For the text-containing cell, return its midpoint in (X, Y) coordinate format. 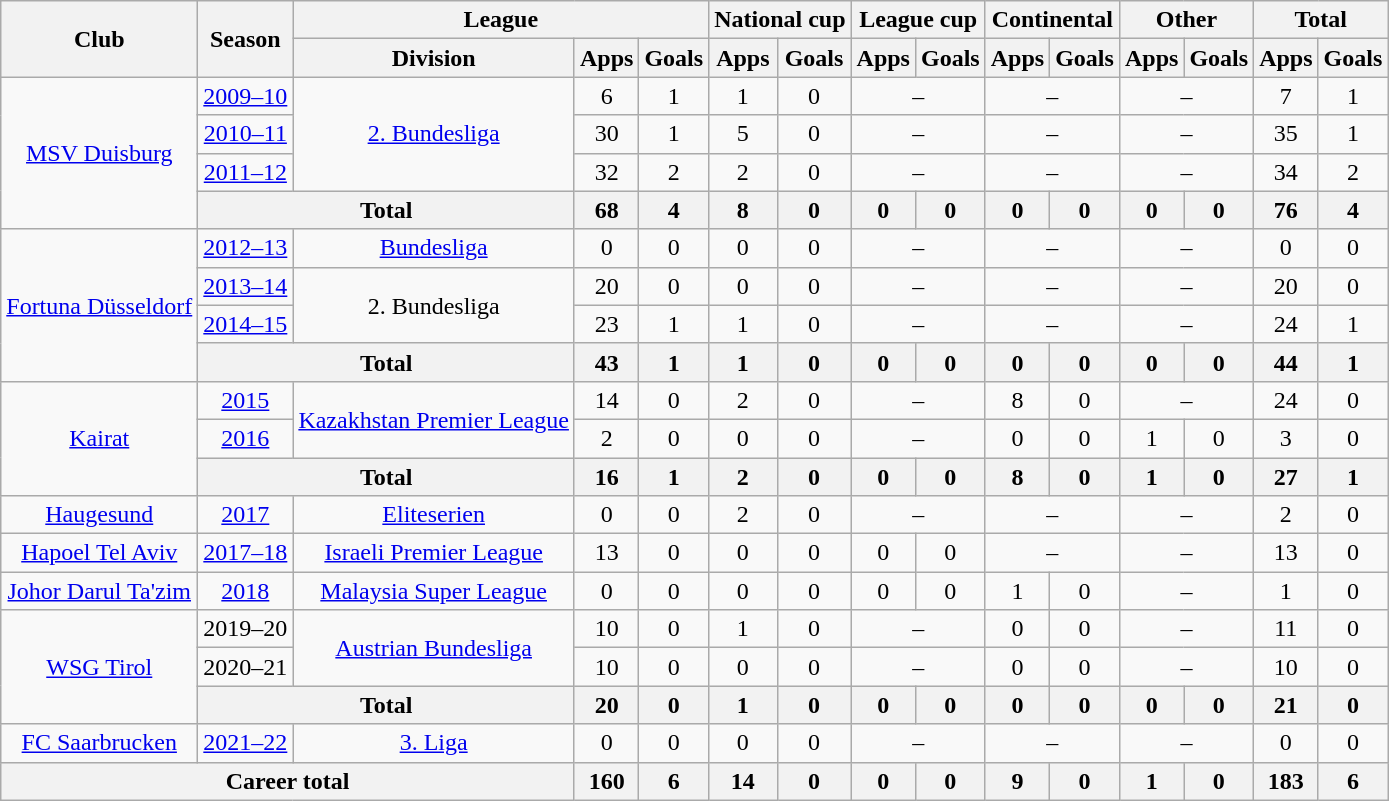
2019–20 (246, 629)
MSV Duisburg (100, 153)
2015 (246, 400)
Eliteserien (434, 515)
44 (1286, 362)
2021–22 (246, 743)
160 (606, 781)
Continental (1052, 20)
Division (434, 58)
183 (1286, 781)
League cup (918, 20)
2009–10 (246, 96)
FC Saarbrucken (100, 743)
2020–21 (246, 667)
Bundesliga (434, 248)
Season (246, 39)
11 (1286, 629)
2011–12 (246, 172)
Fortuna Düsseldorf (100, 305)
Kazakhstan Premier League (434, 419)
23 (606, 324)
43 (606, 362)
Haugesund (100, 515)
9 (1017, 781)
2012–13 (246, 248)
2017–18 (246, 553)
Club (100, 39)
35 (1286, 134)
2018 (246, 591)
Malaysia Super League (434, 591)
Johor Darul Ta'zim (100, 591)
32 (606, 172)
16 (606, 477)
2013–14 (246, 286)
Other (1186, 20)
21 (1286, 705)
Hapoel Tel Aviv (100, 553)
2017 (246, 515)
3. Liga (434, 743)
2016 (246, 438)
Austrian Bundesliga (434, 648)
30 (606, 134)
League (501, 20)
34 (1286, 172)
2014–15 (246, 324)
68 (606, 210)
Career total (288, 781)
WSG Tirol (100, 667)
7 (1286, 96)
3 (1286, 438)
2010–11 (246, 134)
National cup (780, 20)
27 (1286, 477)
Israeli Premier League (434, 553)
76 (1286, 210)
Kairat (100, 438)
5 (743, 134)
